For the text-containing cell, return its midpoint in (x, y) coordinate format. 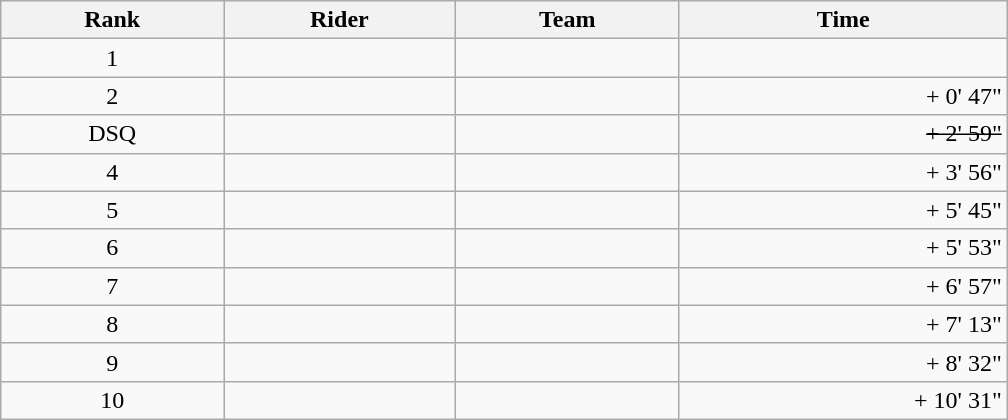
6 (112, 248)
+ 0' 47" (843, 96)
Team (567, 20)
+ 7' 13" (843, 324)
+ 5' 53" (843, 248)
+ 2' 59" (843, 134)
1 (112, 58)
2 (112, 96)
Time (843, 20)
9 (112, 362)
Rider (340, 20)
10 (112, 400)
+ 8' 32" (843, 362)
5 (112, 210)
Rank (112, 20)
DSQ (112, 134)
8 (112, 324)
+ 10' 31" (843, 400)
7 (112, 286)
+ 6' 57" (843, 286)
+ 3' 56" (843, 172)
+ 5' 45" (843, 210)
4 (112, 172)
